Search for the cell housing the specified text and yield its (x, y) center coordinate. 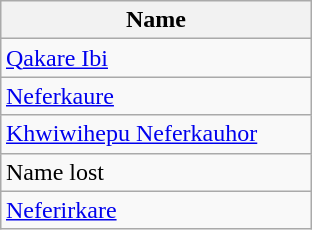
Neferirkare (156, 210)
Name lost (156, 172)
Khwiwihepu Neferkauhor (156, 134)
Qakare Ibi (156, 58)
Neferkaure (156, 96)
Name (156, 20)
